Search for the cell housing the specified text and yield its [X, Y] center coordinate. 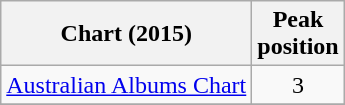
3 [298, 85]
Peakposition [298, 34]
Chart (2015) [126, 34]
Australian Albums Chart [126, 85]
